Determine the (X, Y) coordinate at the center of the cell enclosing the given text.  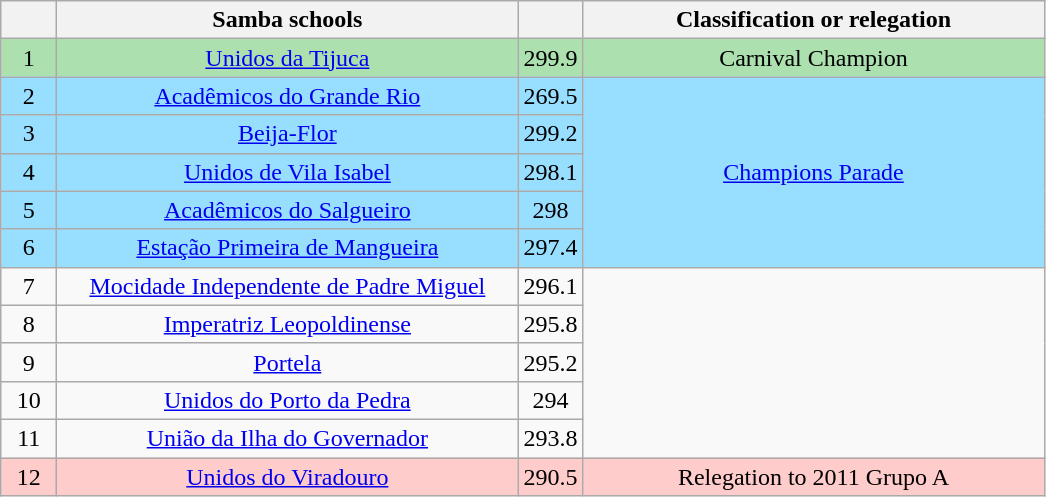
9 (29, 362)
298 (550, 210)
Samba schools (288, 20)
Unidos do Viradouro (288, 477)
294 (550, 400)
290.5 (550, 477)
297.4 (550, 248)
293.8 (550, 438)
295.8 (550, 324)
269.5 (550, 96)
1 (29, 58)
4 (29, 172)
296.1 (550, 286)
2 (29, 96)
Mocidade Independente de Padre Miguel (288, 286)
5 (29, 210)
Carnival Champion (814, 58)
299.9 (550, 58)
8 (29, 324)
Unidos de Vila Isabel (288, 172)
União da Ilha do Governador (288, 438)
Imperatriz Leopoldinense (288, 324)
6 (29, 248)
Relegation to 2011 Grupo A (814, 477)
Acadêmicos do Salgueiro (288, 210)
Acadêmicos do Grande Rio (288, 96)
12 (29, 477)
Unidos da Tijuca (288, 58)
Champions Parade (814, 172)
295.2 (550, 362)
10 (29, 400)
Portela (288, 362)
Estação Primeira de Mangueira (288, 248)
11 (29, 438)
Classification or relegation (814, 20)
3 (29, 134)
299.2 (550, 134)
298.1 (550, 172)
Beija-Flor (288, 134)
7 (29, 286)
Unidos do Porto da Pedra (288, 400)
